Detect which cell encompasses the target text, then output its [x, y] center coordinate. 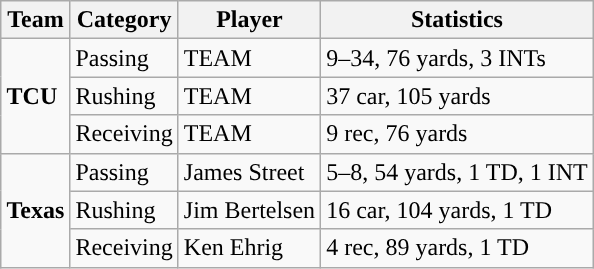
Player [249, 20]
Jim Bertelsen [249, 210]
37 car, 105 yards [458, 96]
9 rec, 76 yards [458, 134]
5–8, 54 yards, 1 TD, 1 INT [458, 172]
16 car, 104 yards, 1 TD [458, 210]
James Street [249, 172]
Statistics [458, 20]
Texas [36, 210]
4 rec, 89 yards, 1 TD [458, 248]
TCU [36, 96]
Team [36, 20]
Category [124, 20]
Ken Ehrig [249, 248]
9–34, 76 yards, 3 INTs [458, 58]
